Capture the cell that displays the provided text and extract its (X, Y) central coordinate. 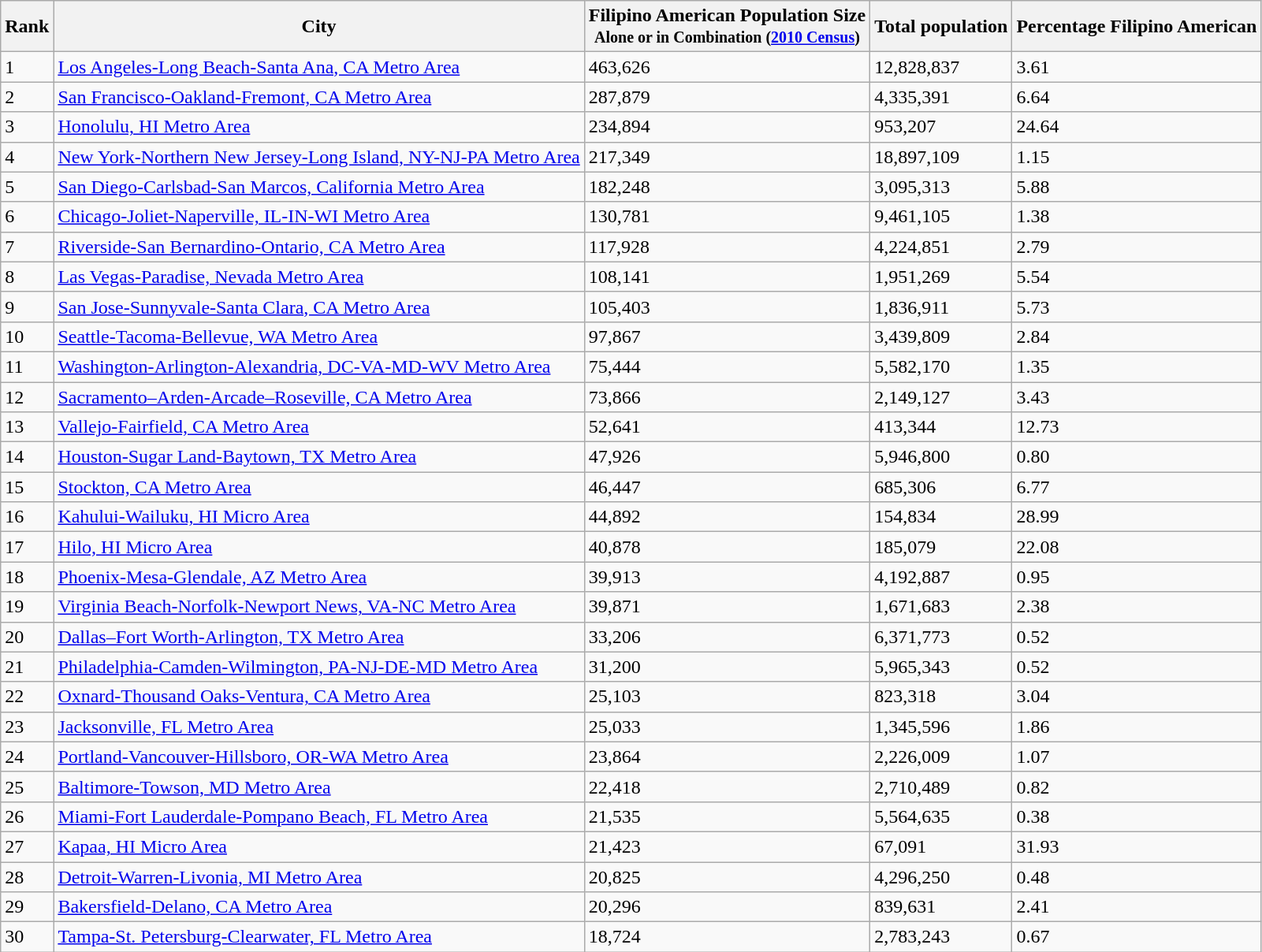
24.64 (1137, 127)
14 (27, 457)
73,866 (727, 396)
0.80 (1137, 457)
Riverside-San Bernardino-Ontario, CA Metro Area (318, 247)
Rank (27, 27)
20 (27, 637)
3 (27, 127)
105,403 (727, 307)
25,103 (727, 697)
46,447 (727, 487)
2 (27, 97)
953,207 (941, 127)
1.35 (1137, 366)
3.04 (1137, 697)
1,836,911 (941, 307)
Philadelphia-Camden-Wilmington, PA-NJ-DE-MD Metro Area (318, 667)
839,631 (941, 907)
287,879 (727, 97)
0.67 (1137, 937)
4 (27, 157)
25 (27, 787)
40,878 (727, 547)
13 (27, 427)
5,564,635 (941, 816)
20,825 (727, 877)
12.73 (1137, 427)
5.88 (1137, 187)
18 (27, 577)
39,913 (727, 577)
52,641 (727, 427)
16 (27, 517)
Detroit-Warren-Livonia, MI Metro Area (318, 877)
21,423 (727, 846)
6.64 (1137, 97)
30 (27, 937)
Washington-Arlington-Alexandria, DC-VA-MD-WV Metro Area (318, 366)
3,095,313 (941, 187)
Los Angeles-Long Beach-Santa Ana, CA Metro Area (318, 67)
1.86 (1137, 727)
6 (27, 217)
Honolulu, HI Metro Area (318, 127)
Percentage Filipino American (1137, 27)
1.15 (1137, 157)
1 (27, 67)
413,344 (941, 427)
5.54 (1137, 277)
1,951,269 (941, 277)
0.38 (1137, 816)
185,079 (941, 547)
3.43 (1137, 396)
67,091 (941, 846)
31,200 (727, 667)
New York-Northern New Jersey-Long Island, NY-NJ-PA Metro Area (318, 157)
Chicago-Joliet-Naperville, IL-IN-WI Metro Area (318, 217)
Kapaa, HI Micro Area (318, 846)
8 (27, 277)
15 (27, 487)
Vallejo-Fairfield, CA Metro Area (318, 427)
Las Vegas-Paradise, Nevada Metro Area (318, 277)
Kahului-Wailuku, HI Micro Area (318, 517)
31.93 (1137, 846)
19 (27, 607)
5,946,800 (941, 457)
6,371,773 (941, 637)
4,192,887 (941, 577)
182,248 (727, 187)
39,871 (727, 607)
11 (27, 366)
7 (27, 247)
3,439,809 (941, 337)
21 (27, 667)
97,867 (727, 337)
75,444 (727, 366)
Miami-Fort Lauderdale-Pompano Beach, FL Metro Area (318, 816)
9,461,105 (941, 217)
117,928 (727, 247)
Oxnard-Thousand Oaks-Ventura, CA Metro Area (318, 697)
18,897,109 (941, 157)
Portland-Vancouver-Hillsboro, OR-WA Metro Area (318, 757)
23 (27, 727)
20,296 (727, 907)
22.08 (1137, 547)
Virginia Beach-Norfolk-Newport News, VA-NC Metro Area (318, 607)
22,418 (727, 787)
San Jose-Sunnyvale-Santa Clara, CA Metro Area (318, 307)
21,535 (727, 816)
5.73 (1137, 307)
108,141 (727, 277)
685,306 (941, 487)
2.84 (1137, 337)
22 (27, 697)
2,149,127 (941, 396)
33,206 (727, 637)
Stockton, CA Metro Area (318, 487)
Hilo, HI Micro Area (318, 547)
Sacramento–Arden-Arcade–Roseville, CA Metro Area (318, 396)
Phoenix-Mesa-Glendale, AZ Metro Area (318, 577)
0.95 (1137, 577)
Tampa-St. Petersburg-Clearwater, FL Metro Area (318, 937)
234,894 (727, 127)
4,296,250 (941, 877)
Baltimore-Towson, MD Metro Area (318, 787)
6.77 (1137, 487)
0.48 (1137, 877)
29 (27, 907)
1.38 (1137, 217)
12,828,837 (941, 67)
28.99 (1137, 517)
1,671,683 (941, 607)
18,724 (727, 937)
23,864 (727, 757)
26 (27, 816)
3.61 (1137, 67)
Filipino American Population SizeAlone or in Combination (2010 Census) (727, 27)
28 (27, 877)
City (318, 27)
5 (27, 187)
Total population (941, 27)
0.82 (1137, 787)
2.79 (1137, 247)
12 (27, 396)
San Diego-Carlsbad-San Marcos, California Metro Area (318, 187)
130,781 (727, 217)
823,318 (941, 697)
24 (27, 757)
10 (27, 337)
2.38 (1137, 607)
2,226,009 (941, 757)
4,224,851 (941, 247)
217,349 (727, 157)
1.07 (1137, 757)
463,626 (727, 67)
San Francisco-Oakland-Fremont, CA Metro Area (318, 97)
Jacksonville, FL Metro Area (318, 727)
47,926 (727, 457)
44,892 (727, 517)
9 (27, 307)
Seattle-Tacoma-Bellevue, WA Metro Area (318, 337)
Bakersfield-Delano, CA Metro Area (318, 907)
27 (27, 846)
2,710,489 (941, 787)
5,965,343 (941, 667)
5,582,170 (941, 366)
17 (27, 547)
25,033 (727, 727)
Houston-Sugar Land-Baytown, TX Metro Area (318, 457)
1,345,596 (941, 727)
154,834 (941, 517)
2.41 (1137, 907)
4,335,391 (941, 97)
2,783,243 (941, 937)
Dallas–Fort Worth-Arlington, TX Metro Area (318, 637)
